For the text-containing cell, return its midpoint in [X, Y] coordinate format. 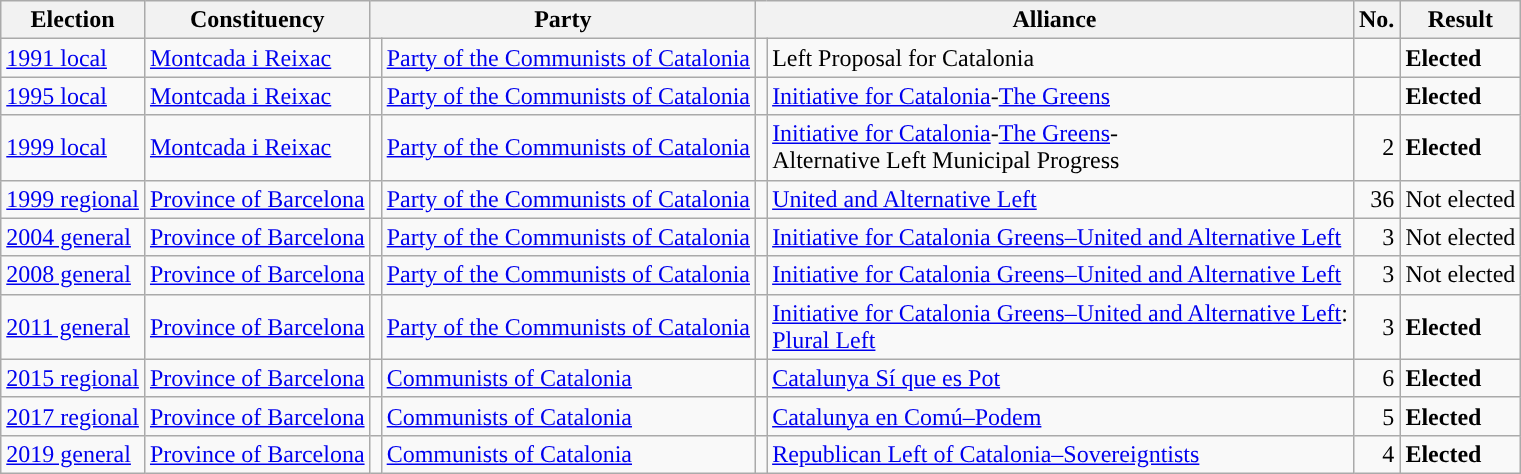
5 [1376, 416]
No. [1376, 20]
Constituency [257, 20]
1999 regional [73, 199]
Party [562, 20]
Catalunya en Comú–Podem [1060, 416]
6 [1376, 378]
Left Proposal for Catalonia [1060, 58]
United and Alternative Left [1060, 199]
2008 general [73, 275]
1999 local [73, 148]
Initiative for Catalonia-The Greens-Alternative Left Municipal Progress [1060, 148]
1995 local [73, 96]
2017 regional [73, 416]
Republican Left of Catalonia–Sovereigntists [1060, 454]
2015 regional [73, 378]
2 [1376, 148]
1991 local [73, 58]
Result [1460, 20]
Initiative for Catalonia-The Greens [1060, 96]
2019 general [73, 454]
Initiative for Catalonia Greens–United and Alternative Left:Plural Left [1060, 326]
2011 general [73, 326]
36 [1376, 199]
Catalunya Sí que es Pot [1060, 378]
2004 general [73, 237]
Election [73, 20]
4 [1376, 454]
Alliance [1055, 20]
